Locate the cell with the specified text and output its (x, y) center coordinate. 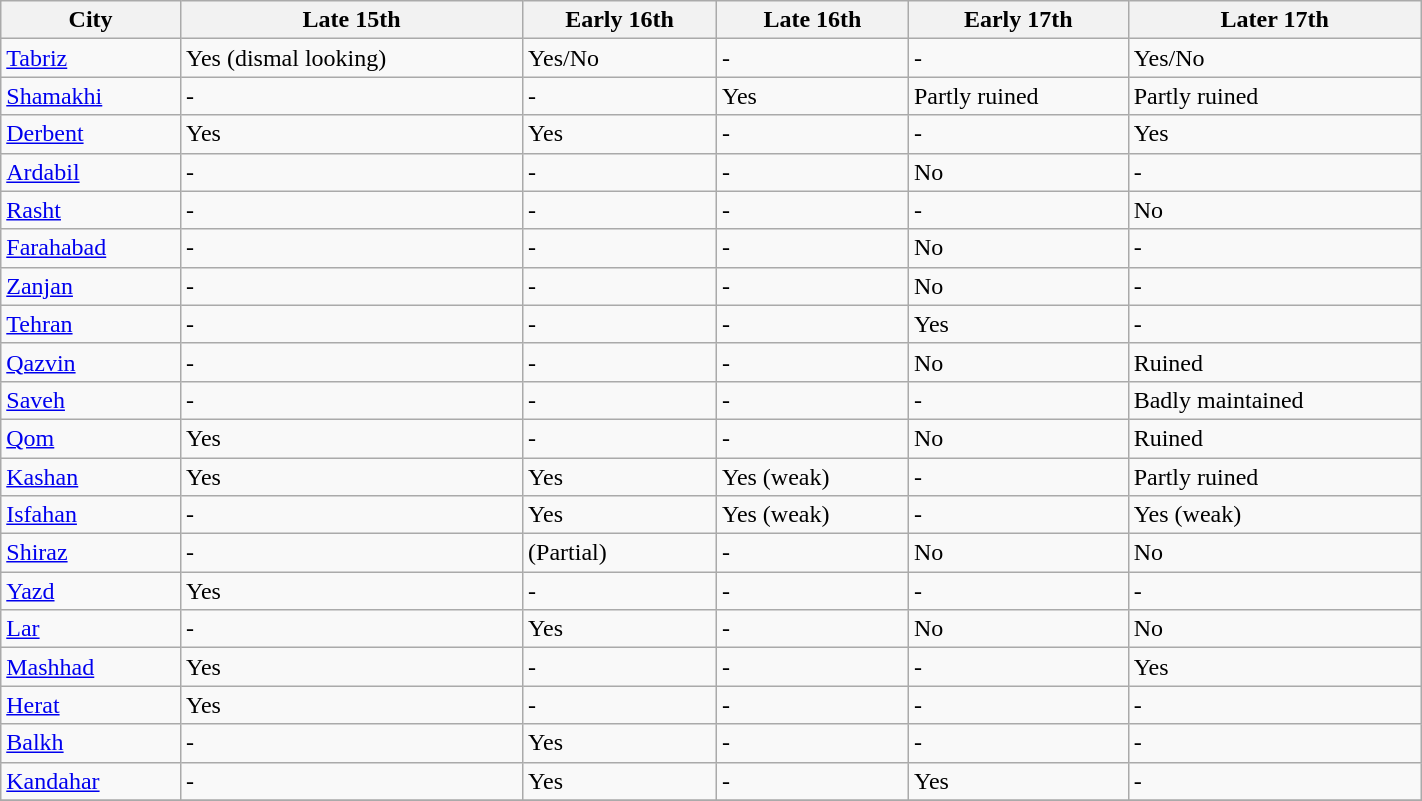
Early 16th (620, 20)
Early 17th (1018, 20)
Herat (91, 705)
Saveh (91, 400)
Late 16th (812, 20)
Farahabad (91, 248)
Yes (dismal looking) (351, 58)
Qom (91, 438)
Later 17th (1274, 20)
Kandahar (91, 781)
Isfahan (91, 515)
Rasht (91, 210)
Shiraz (91, 553)
Qazvin (91, 362)
Yazd (91, 591)
Derbent (91, 134)
Lar (91, 629)
Tehran (91, 324)
Shamakhi (91, 96)
Zanjan (91, 286)
Late 15th (351, 20)
Kashan (91, 477)
Mashhad (91, 667)
Tabriz (91, 58)
(Partial) (620, 553)
City (91, 20)
Ardabil (91, 172)
Badly maintained (1274, 400)
Balkh (91, 743)
